Locate the cell with the specified text and output its (X, Y) center coordinate. 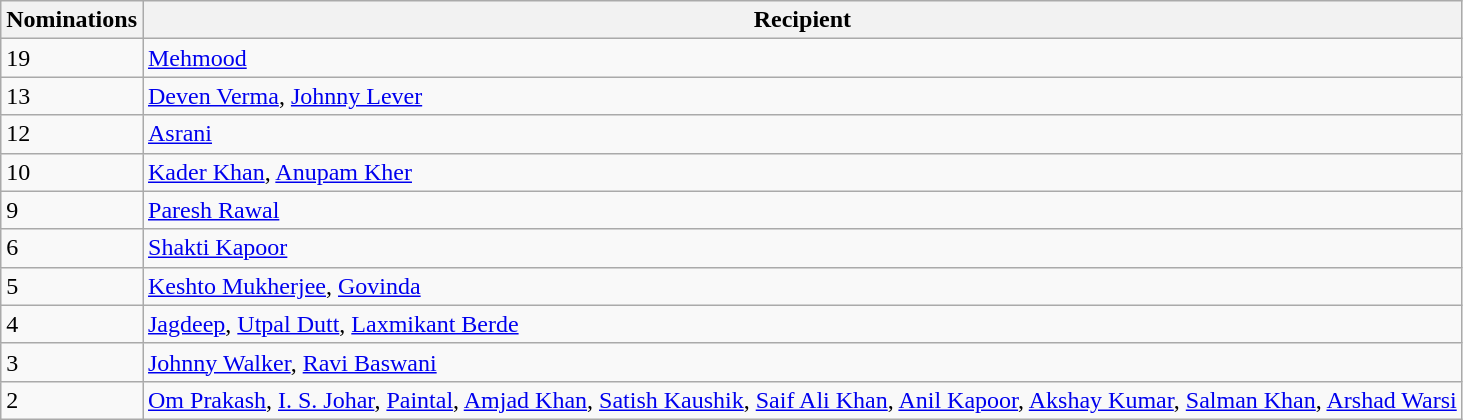
9 (72, 210)
12 (72, 134)
Johnny Walker, Ravi Baswani (802, 362)
Kader Khan, Anupam Kher (802, 172)
10 (72, 172)
5 (72, 286)
13 (72, 96)
Deven Verma, Johnny Lever (802, 96)
Jagdeep, Utpal Dutt, Laxmikant Berde (802, 324)
19 (72, 58)
Om Prakash, I. S. Johar, Paintal, Amjad Khan, Satish Kaushik, Saif Ali Khan, Anil Kapoor, Akshay Kumar, Salman Khan, Arshad Warsi (802, 400)
4 (72, 324)
Paresh Rawal (802, 210)
Nominations (72, 20)
6 (72, 248)
Keshto Mukherjee, Govinda (802, 286)
Shakti Kapoor (802, 248)
Recipient (802, 20)
Mehmood (802, 58)
3 (72, 362)
2 (72, 400)
Asrani (802, 134)
